Scan for the cell matching the given text and deliver its (x, y) coordinate at center. 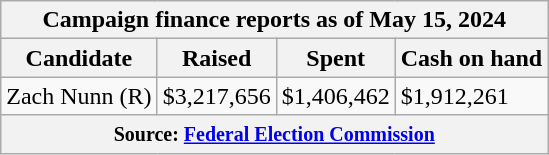
$1,406,462 (336, 96)
Zach Nunn (R) (79, 96)
Raised (216, 58)
$3,217,656 (216, 96)
Candidate (79, 58)
Campaign finance reports as of May 15, 2024 (274, 20)
Cash on hand (471, 58)
Source: Federal Election Commission (274, 134)
Spent (336, 58)
$1,912,261 (471, 96)
